Pinpoint the cell where the given text exists, returning its (x, y) midpoint coordinate. 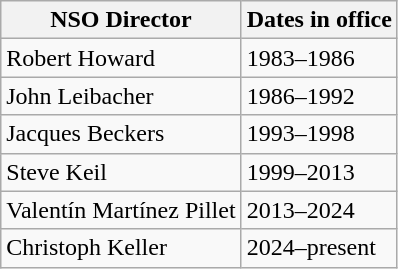
Christoph Keller (121, 248)
1986–1992 (319, 96)
1993–1998 (319, 134)
Dates in office (319, 20)
Valentín Martínez Pillet (121, 210)
John Leibacher (121, 96)
NSO Director (121, 20)
Jacques Beckers (121, 134)
2013–2024 (319, 210)
1983–1986 (319, 58)
2024–present (319, 248)
Steve Keil (121, 172)
1999–2013 (319, 172)
Robert Howard (121, 58)
